Identify which cell holds the provided text, then report its (x, y) central coordinate. 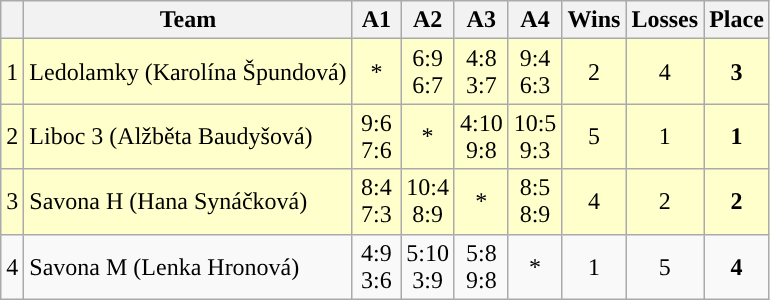
9:4 6:3 (535, 72)
Savona H (Hana Synáčková) (188, 202)
10:4 8:9 (428, 202)
A4 (535, 20)
4:8 3:7 (481, 72)
8:5 8:9 (535, 202)
4:9 3:6 (376, 266)
Ledolamky (Karolína Špundová) (188, 72)
9:6 7:6 (376, 136)
Losses (665, 20)
A2 (428, 20)
Team (188, 20)
5:10 3:9 (428, 266)
Wins (594, 20)
5:8 9:8 (481, 266)
4:10 9:8 (481, 136)
8:4 7:3 (376, 202)
Place (737, 20)
Savona M (Lenka Hronová) (188, 266)
Liboc 3 (Alžběta Baudyšová) (188, 136)
A1 (376, 20)
6:9 6:7 (428, 72)
10:5 9:3 (535, 136)
A3 (481, 20)
